Capture the cell that displays the provided text and extract its [x, y] central coordinate. 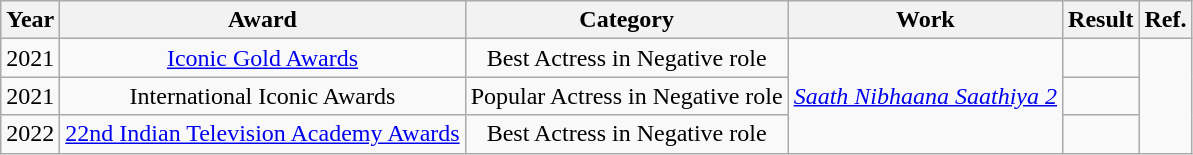
2022 [30, 134]
Award [262, 20]
Category [626, 20]
Year [30, 20]
International Iconic Awards [262, 96]
Iconic Gold Awards [262, 58]
Popular Actress in Negative role [626, 96]
Saath Nibhaana Saathiya 2 [925, 96]
22nd Indian Television Academy Awards [262, 134]
Work [925, 20]
Ref. [1166, 20]
Result [1101, 20]
